For the text-containing cell, return its midpoint in [X, Y] coordinate format. 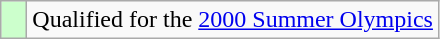
Qualified for the 2000 Summer Olympics [233, 20]
